Find where the given text appears and provide that cell's center as [x, y] coordinate. 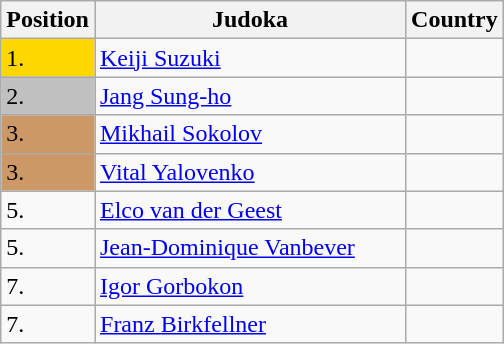
Position [48, 20]
Judoka [250, 20]
Keiji Suzuki [250, 58]
Jean-Dominique Vanbever [250, 248]
Jang Sung-ho [250, 96]
2. [48, 96]
Mikhail Sokolov [250, 134]
1. [48, 58]
Franz Birkfellner [250, 324]
Elco van der Geest [250, 210]
Country [455, 20]
Igor Gorbokon [250, 286]
Vital Yalovenko [250, 172]
